Find where the given text appears and provide that cell's center as [x, y] coordinate. 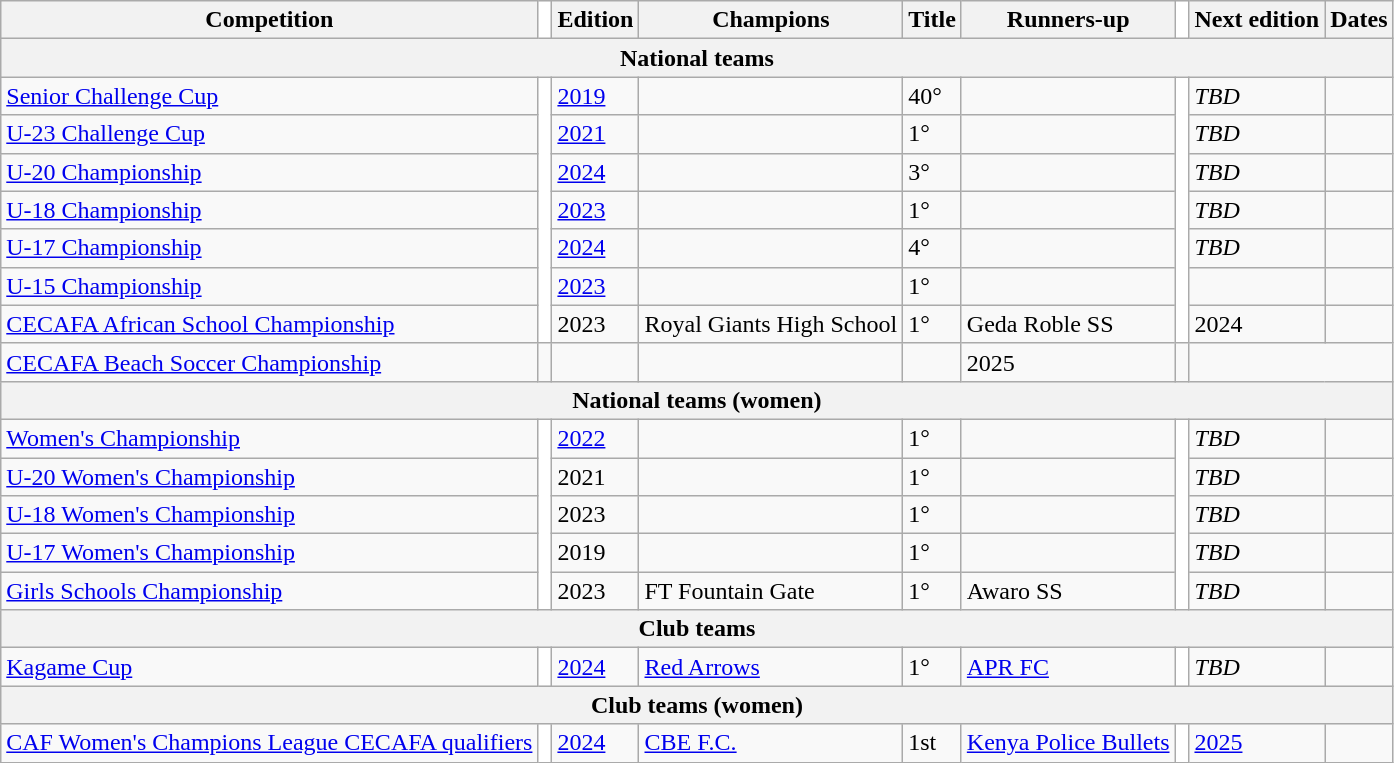
Dates [1359, 20]
Competition [270, 20]
CECAFA Beach Soccer Championship [270, 362]
U-23 Challenge Cup [270, 134]
Title [932, 20]
2022 [596, 438]
CECAFA African School Championship [270, 324]
Edition [596, 20]
U-20 Women's Championship [270, 477]
1st [932, 743]
FT Fountain Gate [771, 591]
Kenya Police Bullets [1068, 743]
National teams (women) [697, 400]
U-15 Championship [270, 286]
Next edition [1257, 20]
Senior Challenge Cup [270, 96]
Women's Championship [270, 438]
Champions [771, 20]
APR FC [1068, 667]
Club teams [697, 629]
Runners-up [1068, 20]
Kagame Cup [270, 667]
U-18 Championship [270, 210]
4° [932, 248]
U-18 Women's Championship [270, 515]
National teams [697, 58]
U-17 Women's Championship [270, 553]
Royal Giants High School [771, 324]
Geda Roble SS [1068, 324]
CAF Women's Champions League CECAFA qualifiers [270, 743]
U-17 Championship [270, 248]
3° [932, 172]
Awaro SS [1068, 591]
40° [932, 96]
Girls Schools Championship [270, 591]
U-20 Championship [270, 172]
Club teams (women) [697, 705]
Red Arrows [771, 667]
CBE F.C. [771, 743]
